Output the (x, y) coordinate of the center of the cell containing the given text.  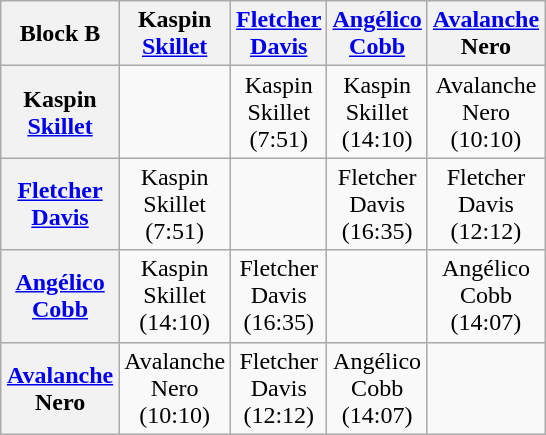
Block B (60, 34)
